Output the [X, Y] coordinate of the center of the cell containing the given text.  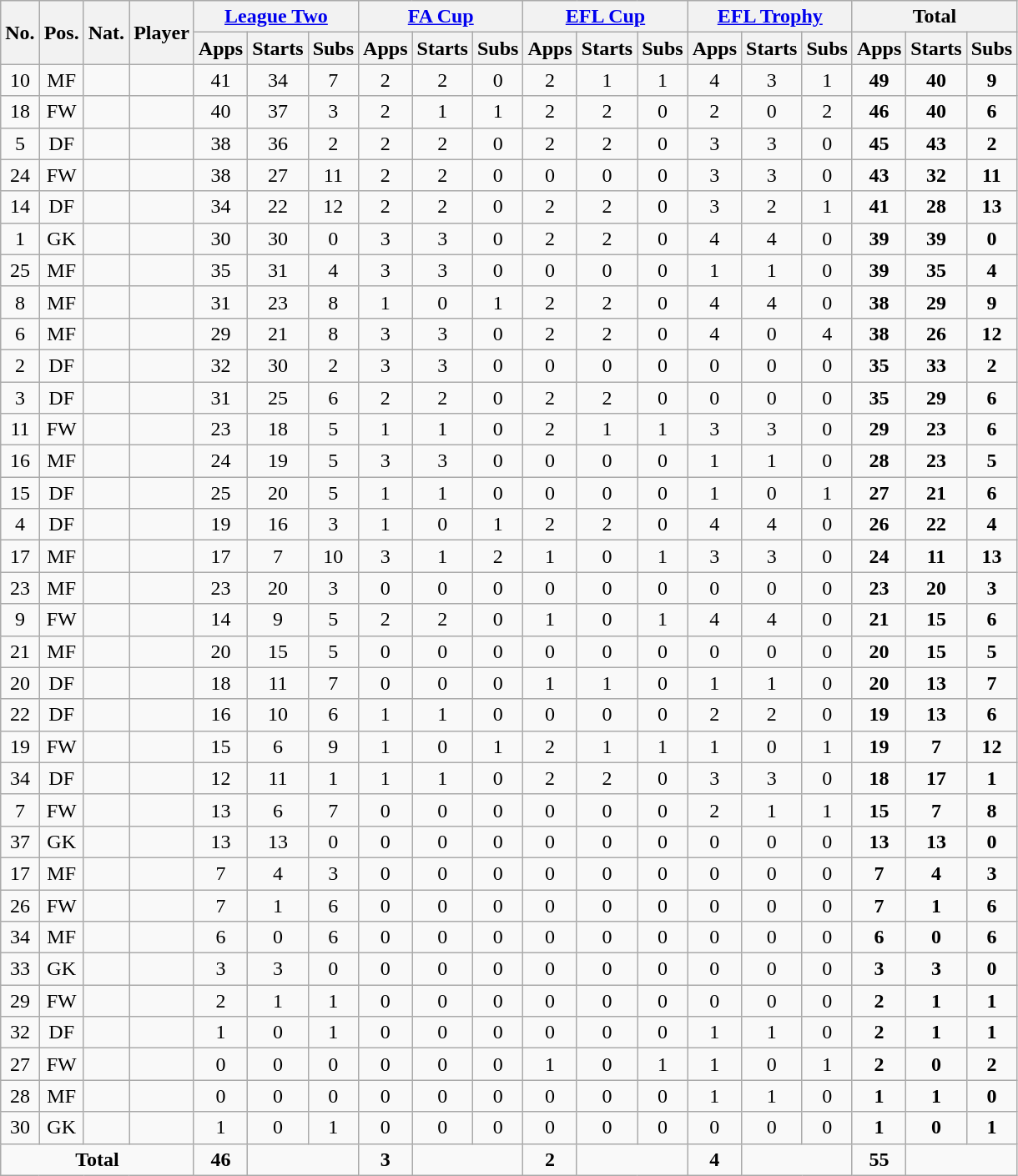
Pos. [62, 33]
FA Cup [441, 17]
Player [162, 33]
EFL Cup [606, 17]
45 [879, 143]
League Two [275, 17]
Nat. [106, 33]
55 [879, 1159]
36 [278, 143]
EFL Trophy [769, 17]
49 [879, 80]
No. [20, 33]
